Provide the (x, y) coordinate of the cell's center where the given text is located.  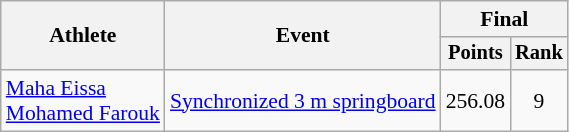
Event (303, 36)
Athlete (83, 36)
256.08 (476, 100)
Rank (539, 54)
Final (504, 19)
Points (476, 54)
9 (539, 100)
Synchronized 3 m springboard (303, 100)
Maha Eissa Mohamed Farouk (83, 100)
